Pinpoint the cell where the given text exists, returning its (x, y) midpoint coordinate. 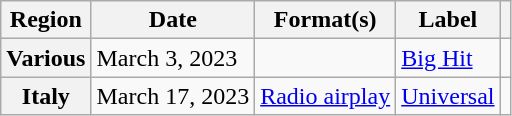
Date (173, 20)
Radio airplay (326, 96)
Italy (46, 96)
Big Hit (448, 58)
March 3, 2023 (173, 58)
March 17, 2023 (173, 96)
Universal (448, 96)
Various (46, 58)
Region (46, 20)
Label (448, 20)
Format(s) (326, 20)
